Return [x, y] of the center of cell containing provided text 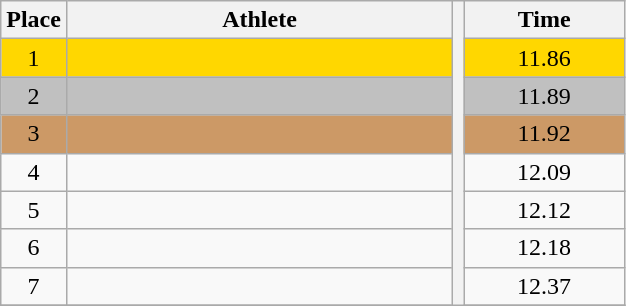
12.18 [544, 248]
Athlete [259, 20]
3 [34, 134]
11.92 [544, 134]
6 [34, 248]
7 [34, 286]
Time [544, 20]
2 [34, 96]
Place [34, 20]
12.12 [544, 210]
12.37 [544, 286]
1 [34, 58]
12.09 [544, 172]
11.89 [544, 96]
11.86 [544, 58]
5 [34, 210]
4 [34, 172]
